Provide the (x, y) coordinate of the cell's center where the given text is located.  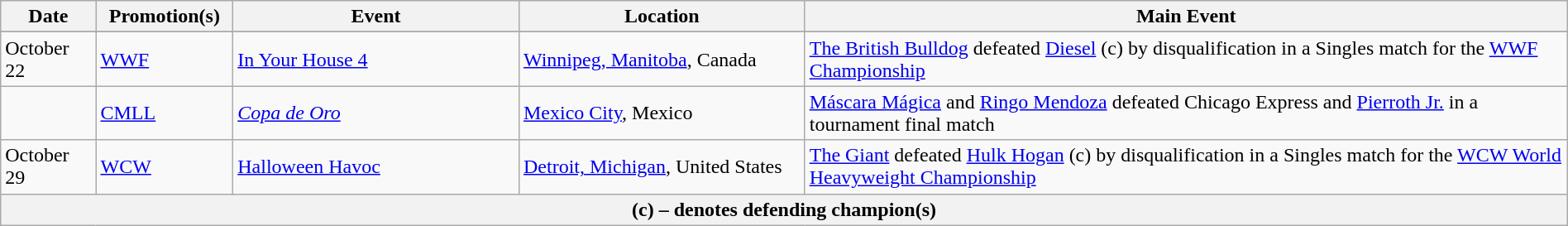
Location (662, 17)
Date (48, 17)
Máscara Mágica and Ringo Mendoza defeated Chicago Express and Pierroth Jr. in a tournament final match (1186, 113)
Main Event (1186, 17)
WCW (165, 167)
WWF (165, 60)
October 22 (48, 60)
Detroit, Michigan, United States (662, 167)
Promotion(s) (165, 17)
(c) – denotes defending champion(s) (784, 209)
CMLL (165, 113)
Halloween Havoc (376, 167)
Copa de Oro (376, 113)
In Your House 4 (376, 60)
The Giant defeated Hulk Hogan (c) by disqualification in a Singles match for the WCW World Heavyweight Championship (1186, 167)
Event (376, 17)
The British Bulldog defeated Diesel (c) by disqualification in a Singles match for the WWF Championship (1186, 60)
Winnipeg, Manitoba, Canada (662, 60)
Mexico City, Mexico (662, 113)
October 29 (48, 167)
